Find where the given text appears and provide that cell's center as [x, y] coordinate. 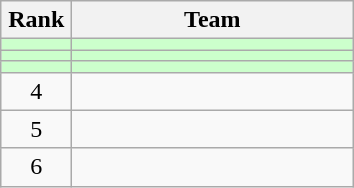
5 [36, 129]
Team [212, 20]
Rank [36, 20]
4 [36, 91]
6 [36, 167]
